Identify which cell holds the provided text, then report its [x, y] central coordinate. 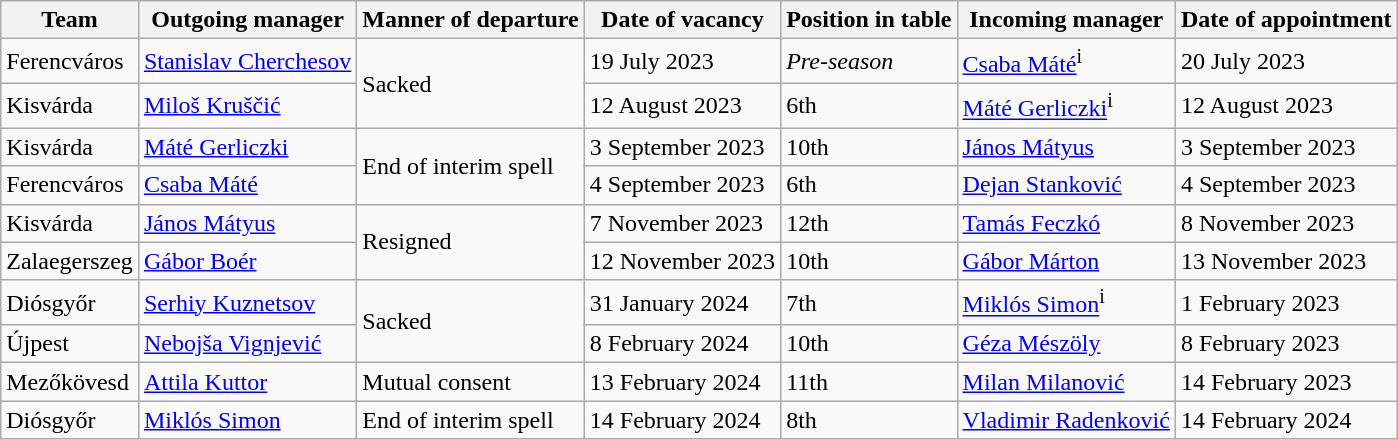
Csaba Máté [247, 185]
Pre-season [869, 62]
Miloš Kruščić [247, 106]
8th [869, 420]
Gábor Márton [1066, 261]
31 January 2024 [682, 302]
Serhiy Kuznetsov [247, 302]
Zalaegerszeg [70, 261]
1 February 2023 [1286, 302]
Máté Gerliczki [247, 147]
Mezőkövesd [70, 382]
Position in table [869, 20]
11th [869, 382]
8 February 2024 [682, 344]
19 July 2023 [682, 62]
Újpest [70, 344]
12th [869, 223]
20 July 2023 [1286, 62]
Attila Kuttor [247, 382]
Stanislav Cherchesov [247, 62]
Resigned [470, 242]
Outgoing manager [247, 20]
8 November 2023 [1286, 223]
14 February 2023 [1286, 382]
Dejan Stanković [1066, 185]
13 February 2024 [682, 382]
Géza Mészöly [1066, 344]
Incoming manager [1066, 20]
13 November 2023 [1286, 261]
7 November 2023 [682, 223]
8 February 2023 [1286, 344]
12 November 2023 [682, 261]
Mutual consent [470, 382]
Manner of departure [470, 20]
Miklós Simon [247, 420]
Nebojša Vignjević [247, 344]
Tamás Feczkó [1066, 223]
Team [70, 20]
Date of vacancy [682, 20]
7th [869, 302]
Date of appointment [1286, 20]
Gábor Boér [247, 261]
Csaba Mátéi [1066, 62]
Milan Milanović [1066, 382]
Máté Gerliczkii [1066, 106]
Vladimir Radenković [1066, 420]
Miklós Simoni [1066, 302]
